For the text-containing cell, return its midpoint in [X, Y] coordinate format. 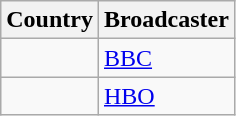
HBO [166, 96]
Broadcaster [166, 20]
BBC [166, 58]
Country [50, 20]
